Return [x, y] of the center of cell containing provided text 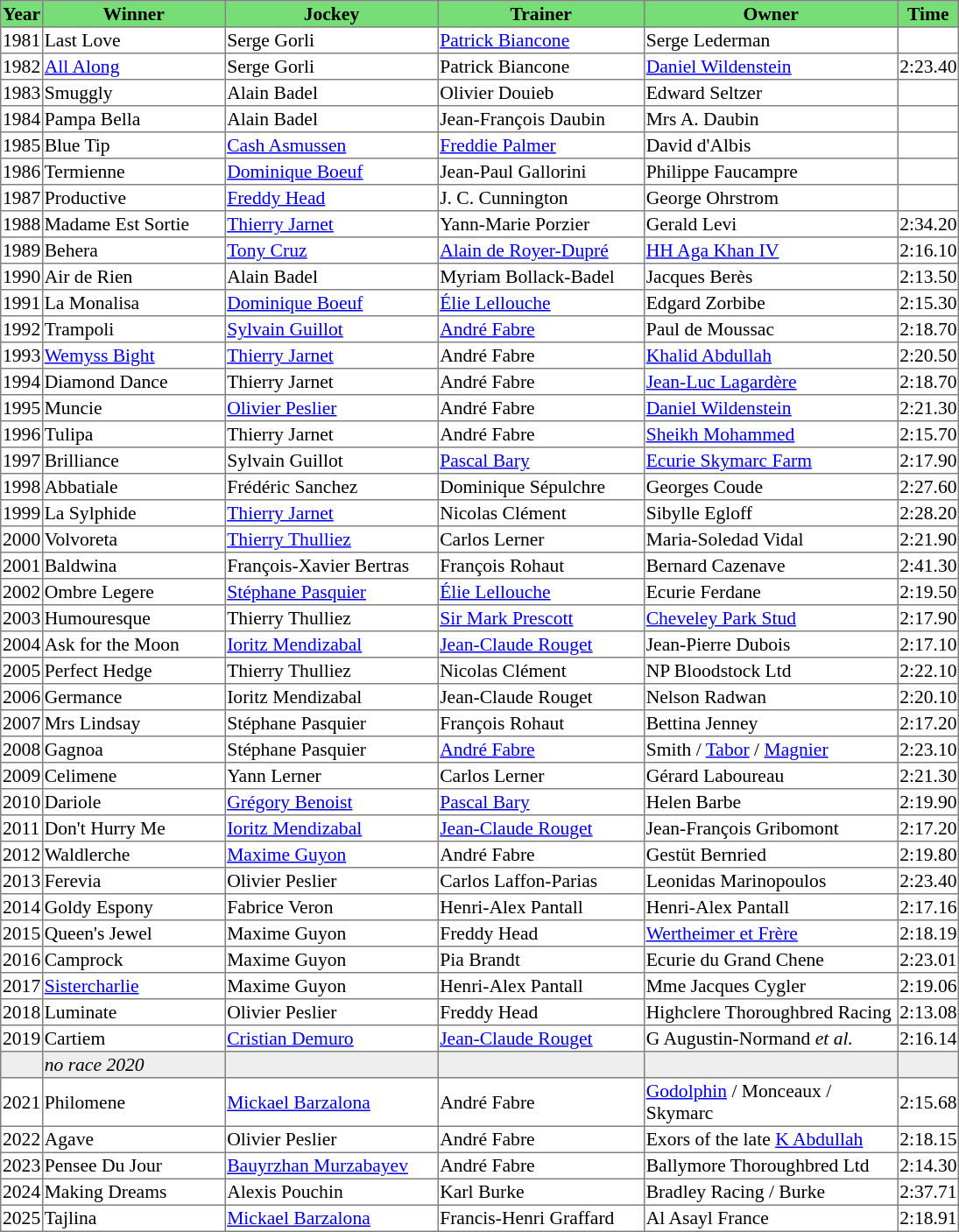
Godolphin / Monceaux / Skymarc [771, 1102]
Don't Hurry Me [133, 828]
2:21.90 [928, 539]
2009 [22, 776]
2:15.30 [928, 303]
Trampoli [133, 329]
Smuggly [133, 93]
Cash Asmussen [331, 145]
2:41.30 [928, 566]
Edward Seltzer [771, 93]
2005 [22, 671]
Perfect Hedge [133, 671]
2:28.20 [928, 513]
Pensee Du Jour [133, 1165]
Agave [133, 1139]
2:19.80 [928, 855]
Ombre Legere [133, 592]
2013 [22, 881]
Luminate [133, 1012]
David d'Albis [771, 145]
Ask for the Moon [133, 644]
Sheikh Mohammed [771, 434]
Gestüt Bernried [771, 855]
2:20.10 [928, 697]
Pampa Bella [133, 119]
Madame Est Sortie [133, 224]
Owner [771, 14]
Cristian Demuro [331, 1038]
Bradley Racing / Burke [771, 1192]
2:19.90 [928, 802]
Karl Burke [541, 1192]
2022 [22, 1139]
Maria-Soledad Vidal [771, 539]
Tony Cruz [331, 250]
Ecurie du Grand Chene [771, 960]
2024 [22, 1192]
1999 [22, 513]
HH Aga Khan IV [771, 250]
1982 [22, 67]
Georges Coude [771, 487]
2014 [22, 907]
2019 [22, 1038]
2003 [22, 618]
Humouresque [133, 618]
Myriam Bollack-Badel [541, 277]
Jean-Luc Lagardère [771, 382]
Ferevia [133, 881]
Highclere Thoroughbred Racing [771, 1012]
Serge Lederman [771, 40]
Trainer [541, 14]
2:23.01 [928, 960]
2023 [22, 1165]
Philomene [133, 1102]
Bauyrzhan Murzabayev [331, 1165]
1987 [22, 198]
2:13.50 [928, 277]
George Ohrstrom [771, 198]
Freddie Palmer [541, 145]
Muncie [133, 408]
2:17.16 [928, 907]
Mme Jacques Cygler [771, 986]
1989 [22, 250]
Jacques Berès [771, 277]
2:14.30 [928, 1165]
Jean-Pierre Dubois [771, 644]
Alain de Royer-Dupré [541, 250]
Blue Tip [133, 145]
1994 [22, 382]
Time [928, 14]
2:19.50 [928, 592]
Gagnoa [133, 750]
Diamond Dance [133, 382]
Dominique Sépulchre [541, 487]
Bettina Jenney [771, 723]
Exors of the late K Abdullah [771, 1139]
2:15.68 [928, 1102]
G Augustin-Normand et al. [771, 1038]
Paul de Moussac [771, 329]
2015 [22, 933]
All Along [133, 67]
2001 [22, 566]
Carlos Laffon-Parias [541, 881]
Baldwina [133, 566]
Francis-Henri Graffard [541, 1218]
Sibylle Egloff [771, 513]
2:37.71 [928, 1192]
Ballymore Thoroughbred Ltd [771, 1165]
Camprock [133, 960]
Queen's Jewel [133, 933]
Last Love [133, 40]
1983 [22, 93]
1985 [22, 145]
Germance [133, 697]
2:19.06 [928, 986]
Gerald Levi [771, 224]
Khalid Abdullah [771, 356]
no race 2020 [133, 1065]
Al Asayl France [771, 1218]
Air de Rien [133, 277]
Volvoreta [133, 539]
Making Dreams [133, 1192]
Jean-François Gribomont [771, 828]
Sir Mark Prescott [541, 618]
Sistercharlie [133, 986]
2:23.10 [928, 750]
Yann-Marie Porzier [541, 224]
Goldy Espony [133, 907]
Cheveley Park Stud [771, 618]
Ecurie Ferdane [771, 592]
Mrs Lindsay [133, 723]
2:22.10 [928, 671]
Grégory Benoist [331, 802]
Year [22, 14]
Termienne [133, 172]
1997 [22, 461]
2:13.08 [928, 1012]
J. C. Cunnington [541, 198]
Winner [133, 14]
Jockey [331, 14]
2:20.50 [928, 356]
Fabrice Veron [331, 907]
1995 [22, 408]
2025 [22, 1218]
2007 [22, 723]
2:18.15 [928, 1139]
Behera [133, 250]
2:18.19 [928, 933]
Brilliance [133, 461]
1990 [22, 277]
Wertheimer et Frère [771, 933]
1992 [22, 329]
1991 [22, 303]
2:18.91 [928, 1218]
Productive [133, 198]
Alexis Pouchin [331, 1192]
2004 [22, 644]
2008 [22, 750]
Yann Lerner [331, 776]
2016 [22, 960]
2:17.10 [928, 644]
2:27.60 [928, 487]
2:34.20 [928, 224]
La Sylphide [133, 513]
2:16.14 [928, 1038]
2:15.70 [928, 434]
NP Bloodstock Ltd [771, 671]
2017 [22, 986]
2:16.10 [928, 250]
La Monalisa [133, 303]
2018 [22, 1012]
Jean-François Daubin [541, 119]
Tulipa [133, 434]
1988 [22, 224]
2011 [22, 828]
2006 [22, 697]
Frédéric Sanchez [331, 487]
1998 [22, 487]
Abbatiale [133, 487]
Leonidas Marinopoulos [771, 881]
Helen Barbe [771, 802]
2021 [22, 1102]
1993 [22, 356]
Gérard Laboureau [771, 776]
2010 [22, 802]
2012 [22, 855]
Waldlerche [133, 855]
Celimene [133, 776]
Edgard Zorbibe [771, 303]
Wemyss Bight [133, 356]
Tajlina [133, 1218]
Jean-Paul Gallorini [541, 172]
Philippe Faucampre [771, 172]
1981 [22, 40]
Ecurie Skymarc Farm [771, 461]
Olivier Douieb [541, 93]
1984 [22, 119]
Smith / Tabor / Magnier [771, 750]
Mrs A. Daubin [771, 119]
2000 [22, 539]
Cartiem [133, 1038]
Dariole [133, 802]
Pia Brandt [541, 960]
Nelson Radwan [771, 697]
François-Xavier Bertras [331, 566]
1986 [22, 172]
2002 [22, 592]
Bernard Cazenave [771, 566]
1996 [22, 434]
